Provide the [x, y] coordinate of the cell's center where the given text is located.  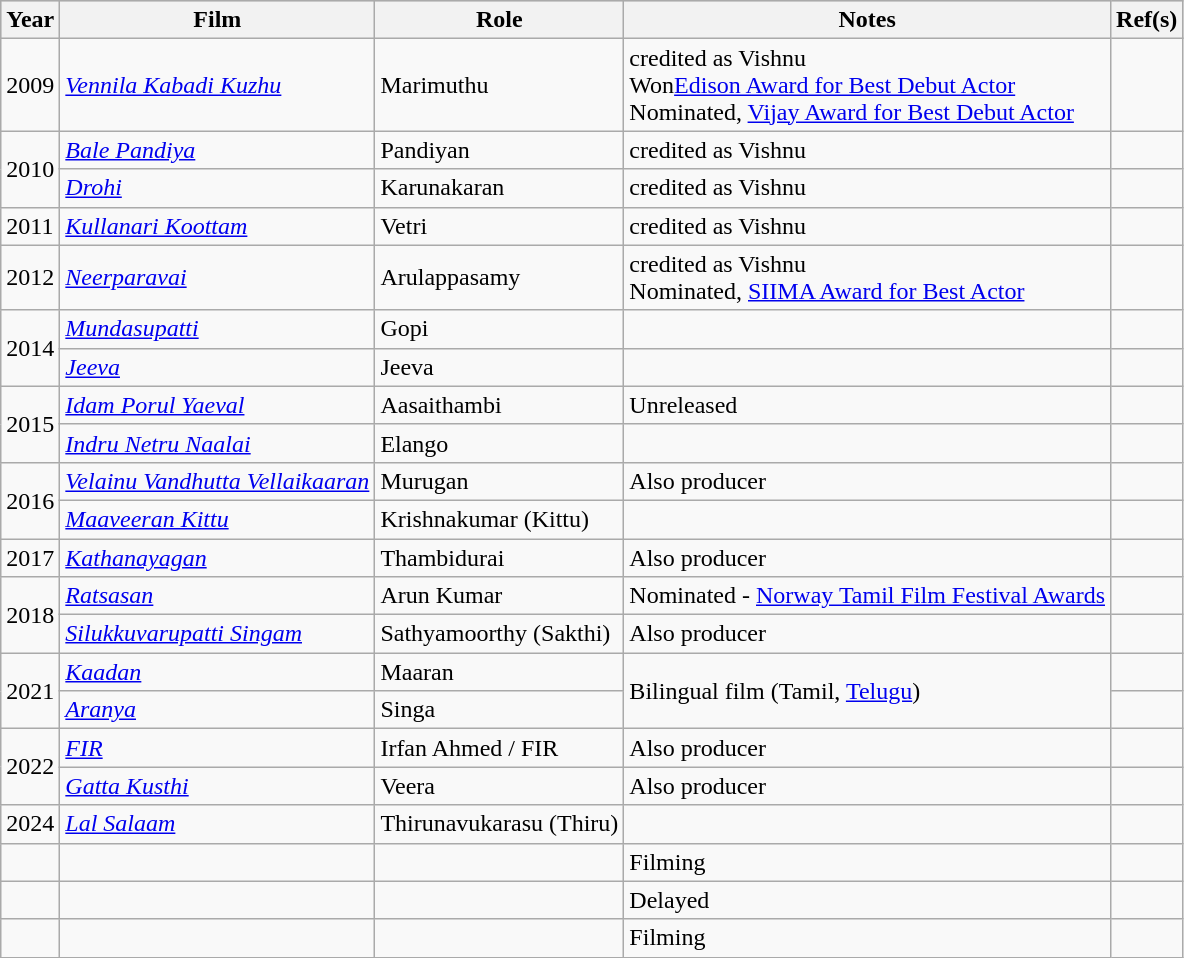
Indru Netru Naalai [218, 443]
Irfan Ahmed / FIR [500, 748]
Pandiyan [500, 150]
credited as VishnuNominated, SIIMA Award for Best Actor [868, 278]
Kaadan [218, 672]
Aranya [218, 710]
credited as VishnuWonEdison Award for Best Debut ActorNominated, Vijay Award for Best Debut Actor [868, 85]
2022 [30, 767]
Sathyamoorthy (Sakthi) [500, 634]
Notes [868, 20]
Kathanayagan [218, 557]
Thirunavukarasu (Thiru) [500, 824]
Gatta Kusthi [218, 786]
Drohi [218, 188]
2010 [30, 169]
Lal Salaam [218, 824]
Vennila Kabadi Kuzhu [218, 85]
Ratsasan [218, 596]
Silukkuvarupatti Singam [218, 634]
Kullanari Koottam [218, 226]
2017 [30, 557]
Thambidurai [500, 557]
2015 [30, 424]
Bale Pandiya [218, 150]
Elango [500, 443]
Idam Porul Yaeval [218, 405]
Arulappasamy [500, 278]
2014 [30, 348]
Delayed [868, 900]
Velainu Vandhutta Vellaikaaran [218, 481]
Role [500, 20]
2011 [30, 226]
Veera [500, 786]
Ref(s) [1147, 20]
Arun Kumar [500, 596]
Bilingual film (Tamil, Telugu) [868, 691]
Karunakaran [500, 188]
Murugan [500, 481]
Nominated - Norway Tamil Film Festival Awards [868, 596]
Aasaithambi [500, 405]
2012 [30, 278]
2018 [30, 615]
Singa [500, 710]
Film [218, 20]
2016 [30, 500]
Vetri [500, 226]
2009 [30, 85]
Marimuthu [500, 85]
Unreleased [868, 405]
Mundasupatti [218, 329]
Gopi [500, 329]
2024 [30, 824]
Year [30, 20]
Krishnakumar (Kittu) [500, 519]
Maaveeran Kittu [218, 519]
FIR [218, 748]
Maaran [500, 672]
2021 [30, 691]
Neerparavai [218, 278]
